Scan for the cell matching the given text and deliver its (X, Y) coordinate at center. 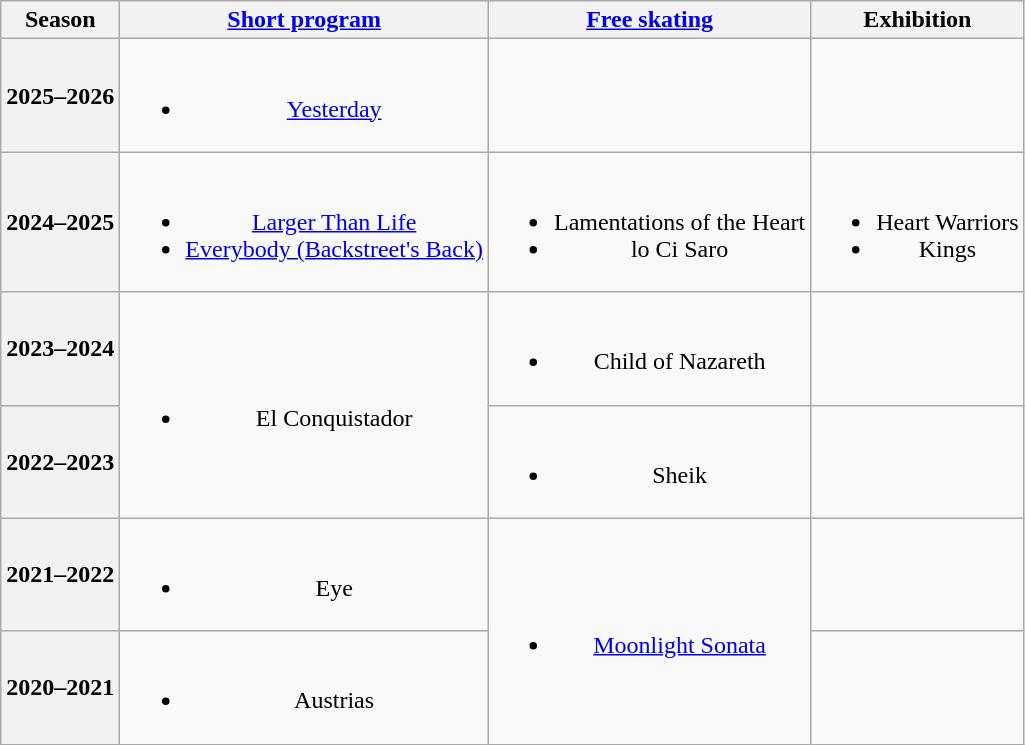
2022–2023 (60, 462)
Moonlight Sonata (649, 631)
Austrias (304, 688)
Sheik (649, 462)
El Conquistador (304, 405)
2025–2026 (60, 96)
2021–2022 (60, 574)
Free skating (649, 20)
Child of Nazareth (649, 348)
Lamentations of the Heart lo Ci Saro (649, 222)
Exhibition (918, 20)
2024–2025 (60, 222)
2023–2024 (60, 348)
2020–2021 (60, 688)
Yesterday (304, 96)
Heart Warriors Kings (918, 222)
Larger Than LifeEverybody (Backstreet's Back) (304, 222)
Season (60, 20)
Eye (304, 574)
Short program (304, 20)
